Output the [x, y] coordinate of the center of the cell containing the given text.  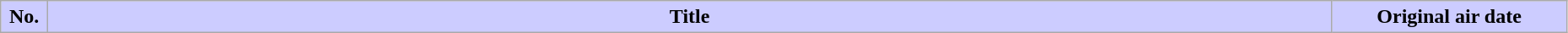
Original air date [1449, 17]
Title [689, 17]
No. [24, 17]
